Determine the (x, y) coordinate at the center of the cell enclosing the given text.  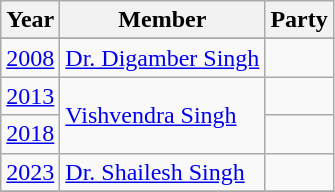
2013 (30, 96)
Dr. Shailesh Singh (162, 172)
Party (299, 20)
Year (30, 20)
Dr. Digamber Singh (162, 58)
Vishvendra Singh (162, 115)
2023 (30, 172)
2018 (30, 134)
Member (162, 20)
2008 (30, 58)
